Identify which cell holds the provided text, then report its (x, y) central coordinate. 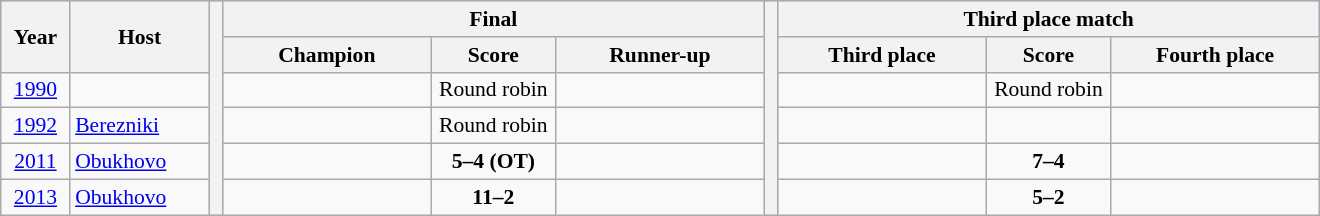
2011 (36, 162)
Third place match (1048, 19)
1990 (36, 90)
Host (140, 36)
5–4 (OT) (494, 162)
Berezniki (140, 126)
Runner-up (660, 55)
Fourth place (1215, 55)
Third place (882, 55)
1992 (36, 126)
Year (36, 36)
Final (494, 19)
5–2 (1048, 197)
11–2 (494, 197)
2013 (36, 197)
Champion (327, 55)
7–4 (1048, 162)
